Identify which cell holds the provided text, then report its (x, y) central coordinate. 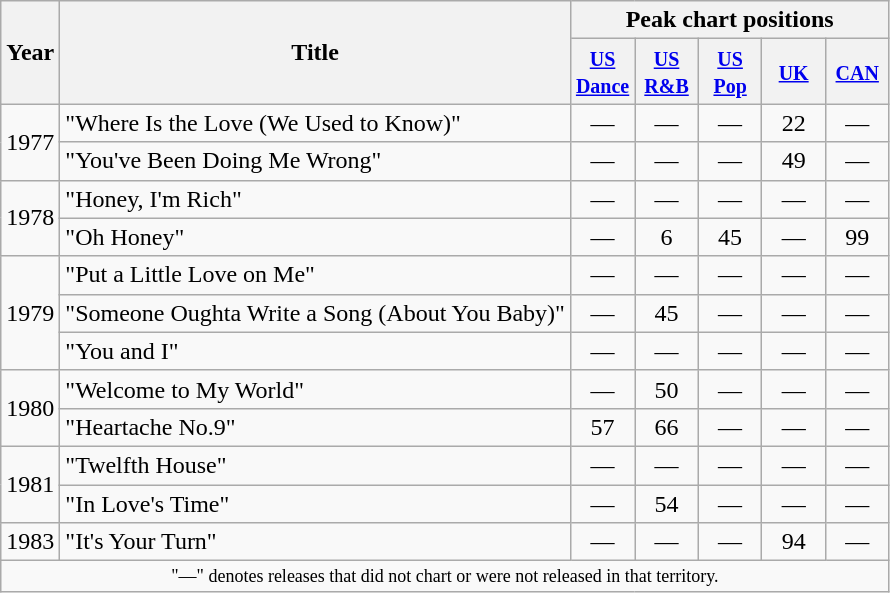
54 (667, 503)
Title (316, 52)
"—" denotes releases that did not chart or were not released in that territory. (445, 576)
50 (667, 389)
"Put a Little Love on Me" (316, 275)
1980 (30, 408)
"Where Is the Love (We Used to Know)" (316, 123)
Peak chart positions (730, 20)
94 (794, 542)
22 (794, 123)
1978 (30, 218)
1979 (30, 313)
"Someone Oughta Write a Song (About You Baby)" (316, 313)
"You've Been Doing Me Wrong" (316, 161)
"In Love's Time" (316, 503)
US R&B (667, 72)
"Oh Honey" (316, 237)
57 (602, 427)
"Twelfth House" (316, 465)
66 (667, 427)
UK (794, 72)
US Dance (602, 72)
99 (857, 237)
"Honey, I'm Rich" (316, 199)
CAN (857, 72)
"You and I" (316, 351)
1977 (30, 142)
"It's Your Turn" (316, 542)
US Pop (730, 72)
49 (794, 161)
1981 (30, 484)
6 (667, 237)
"Welcome to My World" (316, 389)
"Heartache No.9" (316, 427)
Year (30, 52)
1983 (30, 542)
